Determine the [X, Y] coordinate at the center of the cell enclosing the given text.  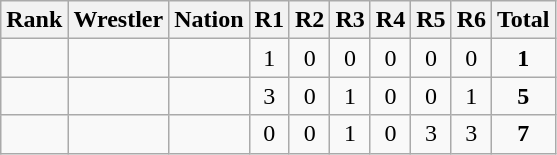
R6 [471, 20]
R5 [431, 20]
7 [524, 134]
5 [524, 96]
Total [524, 20]
R1 [269, 20]
R2 [309, 20]
Wrestler [118, 20]
Rank [34, 20]
Nation [209, 20]
R4 [390, 20]
R3 [350, 20]
